Determine the [x, y] coordinate at the center of the cell enclosing the given text.  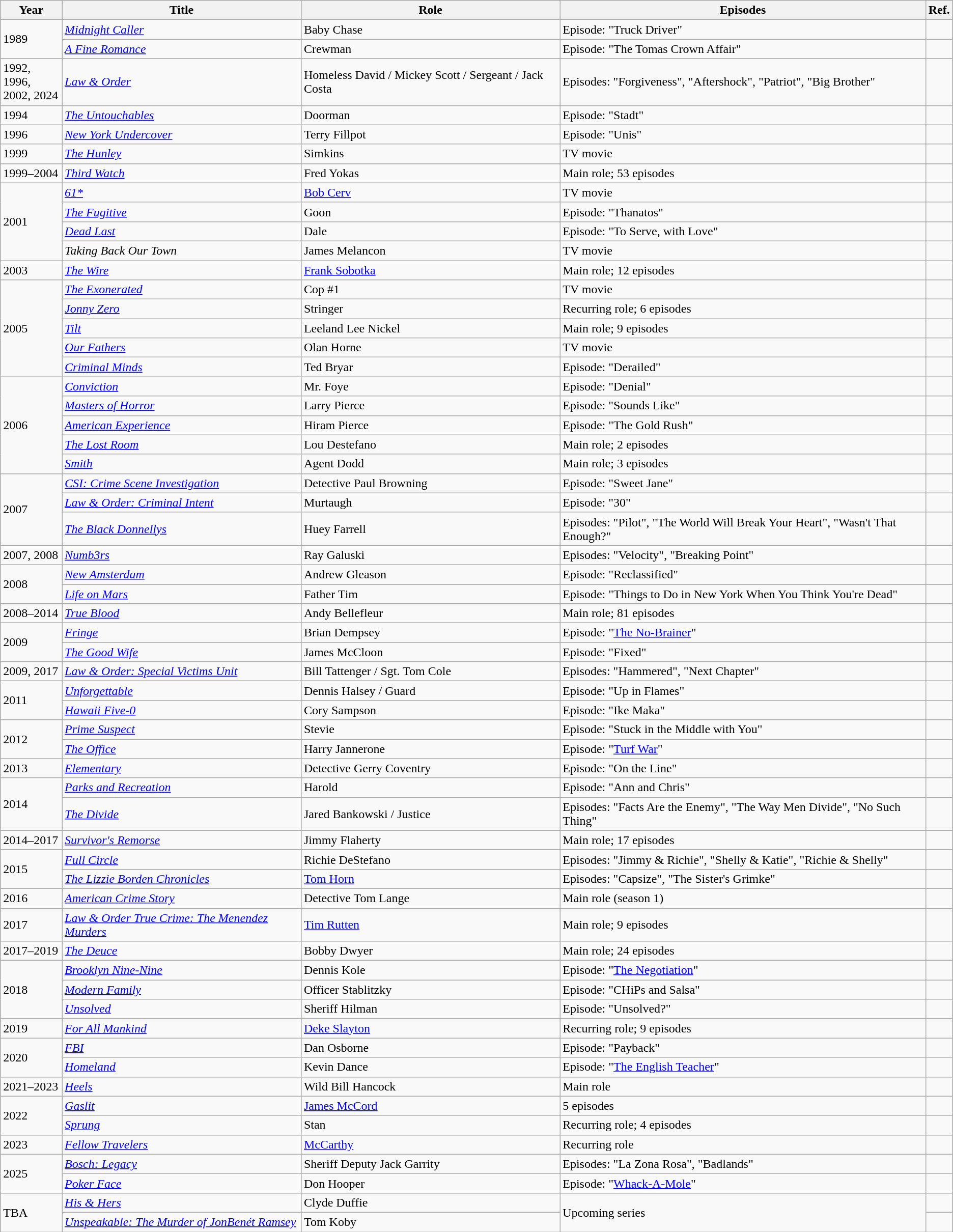
2016 [32, 898]
Episode: "Sounds Like" [743, 406]
2013 [32, 768]
Episodes [743, 10]
Our Fathers [182, 348]
Law & Order: Special Victims Unit [182, 671]
Role [430, 10]
1994 [32, 115]
James McCord [430, 1106]
Episode: "The No-Brainer" [743, 633]
Episodes: "Pilot", "The World Will Break Your Heart", "Wasn't That Enough?" [743, 528]
Ted Bryar [430, 367]
Cop #1 [430, 290]
The Wire [182, 270]
For All Mankind [182, 1028]
2005 [32, 328]
Elementary [182, 768]
Upcoming series [743, 1212]
Episodes: "Jimmy & Richie", "Shelly & Katie", "Richie & Shelly" [743, 859]
The Office [182, 749]
Main role (season 1) [743, 898]
Don Hooper [430, 1183]
Jimmy Flaherty [430, 840]
Bosch: Legacy [182, 1164]
Harry Jannerone [430, 749]
Olan Horne [430, 348]
Detective Tom Lange [430, 898]
Simkins [430, 154]
Law & Order: Criminal Intent [182, 502]
Ray Galuski [430, 555]
Episode: "CHiPs and Salsa" [743, 990]
Poker Face [182, 1183]
2001 [32, 221]
Modern Family [182, 990]
Gaslit [182, 1106]
Episode: "Truck Driver" [743, 30]
5 episodes [743, 1106]
Stan [430, 1125]
Episode: "The Gold Rush" [743, 425]
Andy Bellefleur [430, 613]
Episodes: "La Zona Rosa", "Badlands" [743, 1164]
Larry Pierce [430, 406]
Dale [430, 231]
Lou Destefano [430, 444]
Main role; 53 episodes [743, 173]
Doorman [430, 115]
McCarthy [430, 1144]
Episode: "Sweet Jane" [743, 483]
2017 [32, 925]
Episode: "Fixed" [743, 652]
Hawaii Five-0 [182, 710]
Life on Mars [182, 594]
Episode: "Stadt" [743, 115]
Episodes: "Capsize", "The Sister's Grimke" [743, 879]
True Blood [182, 613]
Ref. [939, 10]
Survivor's Remorse [182, 840]
Leeland Lee Nickel [430, 328]
Homeless David / Mickey Scott / Sergeant / Jack Costa [430, 82]
Midnight Caller [182, 30]
Murtaugh [430, 502]
Unsolved [182, 1009]
Law & Order [182, 82]
The Fugitive [182, 212]
2008 [32, 584]
CSI: Crime Scene Investigation [182, 483]
2021–2023 [32, 1086]
2020 [32, 1057]
Taking Back Our Town [182, 250]
The Black Donnellys [182, 528]
Episode: "Ann and Chris" [743, 788]
Fred Yokas [430, 173]
Heels [182, 1086]
2014 [32, 804]
2025 [32, 1173]
Episode: "Derailed" [743, 367]
Agent Dodd [430, 464]
61* [182, 192]
American Crime Story [182, 898]
A Fine Romance [182, 49]
Episode: "The Tomas Crown Affair" [743, 49]
2009, 2017 [32, 671]
Episode: "Ike Maka" [743, 710]
Episode: "Payback" [743, 1048]
Recurring role; 4 episodes [743, 1125]
2012 [32, 739]
Episode: "Things to Do in New York When You Think You're Dead" [743, 594]
Stringer [430, 309]
James Melancon [430, 250]
Parks and Recreation [182, 788]
The Lizzie Borden Chronicles [182, 879]
Jonny Zero [182, 309]
Episode: "The English Teacher" [743, 1067]
Mr. Foye [430, 386]
Title [182, 10]
Clyde Duffie [430, 1202]
2017–2019 [32, 951]
2015 [32, 869]
Episode: "Whack-A-Mole" [743, 1183]
Full Circle [182, 859]
Crewman [430, 49]
New York Undercover [182, 134]
Jared Bankowski / Justice [430, 814]
Episode: "To Serve, with Love" [743, 231]
Episode: "Reclassified" [743, 574]
The Lost Room [182, 444]
Episodes: "Hammered", "Next Chapter" [743, 671]
American Experience [182, 425]
Episode: "Up in Flames" [743, 691]
Hiram Pierce [430, 425]
The Good Wife [182, 652]
Sheriff Hilman [430, 1009]
Sheriff Deputy Jack Garrity [430, 1164]
Unspeakable: The Murder of JonBenét Ramsey [182, 1222]
Recurring role; 9 episodes [743, 1028]
Recurring role; 6 episodes [743, 309]
Law & Order True Crime: The Menendez Murders [182, 925]
Harold [430, 788]
1999–2004 [32, 173]
Homeland [182, 1067]
Fellow Travelers [182, 1144]
His & Hers [182, 1202]
Wild Bill Hancock [430, 1086]
Episode: "Unis" [743, 134]
The Deuce [182, 951]
Stevie [430, 730]
Detective Paul Browning [430, 483]
Episode: "Turf War" [743, 749]
Criminal Minds [182, 367]
Dan Osborne [430, 1048]
Episode: "Stuck in the Middle with You" [743, 730]
Episodes: "Forgiveness", "Aftershock", "Patriot", "Big Brother" [743, 82]
Episode: "On the Line" [743, 768]
Baby Chase [430, 30]
Dead Last [182, 231]
James McCloon [430, 652]
2014–2017 [32, 840]
Dennis Kole [430, 970]
Third Watch [182, 173]
Tom Horn [430, 879]
2007, 2008 [32, 555]
Detective Gerry Coventry [430, 768]
Dennis Halsey / Guard [430, 691]
2022 [32, 1115]
Father Tim [430, 594]
The Divide [182, 814]
Episode: "Denial" [743, 386]
Bob Cerv [430, 192]
1999 [32, 154]
Episode: "Thanatos" [743, 212]
2011 [32, 701]
Richie DeStefano [430, 859]
Recurring role [743, 1144]
Huey Farrell [430, 528]
Brian Dempsey [430, 633]
New Amsterdam [182, 574]
Main role; 2 episodes [743, 444]
2009 [32, 642]
2008–2014 [32, 613]
Main role; 12 episodes [743, 270]
Episode: "30" [743, 502]
Unforgettable [182, 691]
2007 [32, 509]
Prime Suspect [182, 730]
The Untouchables [182, 115]
Kevin Dance [430, 1067]
Terry Fillpot [430, 134]
1992, 1996,2002, 2024 [32, 82]
Episode: "Unsolved?" [743, 1009]
Tim Rutten [430, 925]
Conviction [182, 386]
Year [32, 10]
Bobby Dwyer [430, 951]
Tilt [182, 328]
Masters of Horror [182, 406]
Andrew Gleason [430, 574]
Brooklyn Nine-Nine [182, 970]
Main role; 3 episodes [743, 464]
Bill Tattenger / Sgt. Tom Cole [430, 671]
Cory Sampson [430, 710]
2003 [32, 270]
Goon [430, 212]
Numb3rs [182, 555]
The Hunley [182, 154]
2006 [32, 425]
Episode: "The Negotiation" [743, 970]
Officer Stablitzky [430, 990]
The Exonerated [182, 290]
Main role [743, 1086]
TBA [32, 1212]
2019 [32, 1028]
Main role; 24 episodes [743, 951]
Episodes: "Facts Are the Enemy", "The Way Men Divide", "No Such Thing" [743, 814]
Frank Sobotka [430, 270]
1989 [32, 39]
Fringe [182, 633]
Episodes: "Velocity", "Breaking Point" [743, 555]
Sprung [182, 1125]
Main role; 81 episodes [743, 613]
1996 [32, 134]
Tom Koby [430, 1222]
Smith [182, 464]
2023 [32, 1144]
2018 [32, 990]
Deke Slayton [430, 1028]
Main role; 17 episodes [743, 840]
FBI [182, 1048]
